Provide the (X, Y) coordinate of the cell's center where the given text is located.  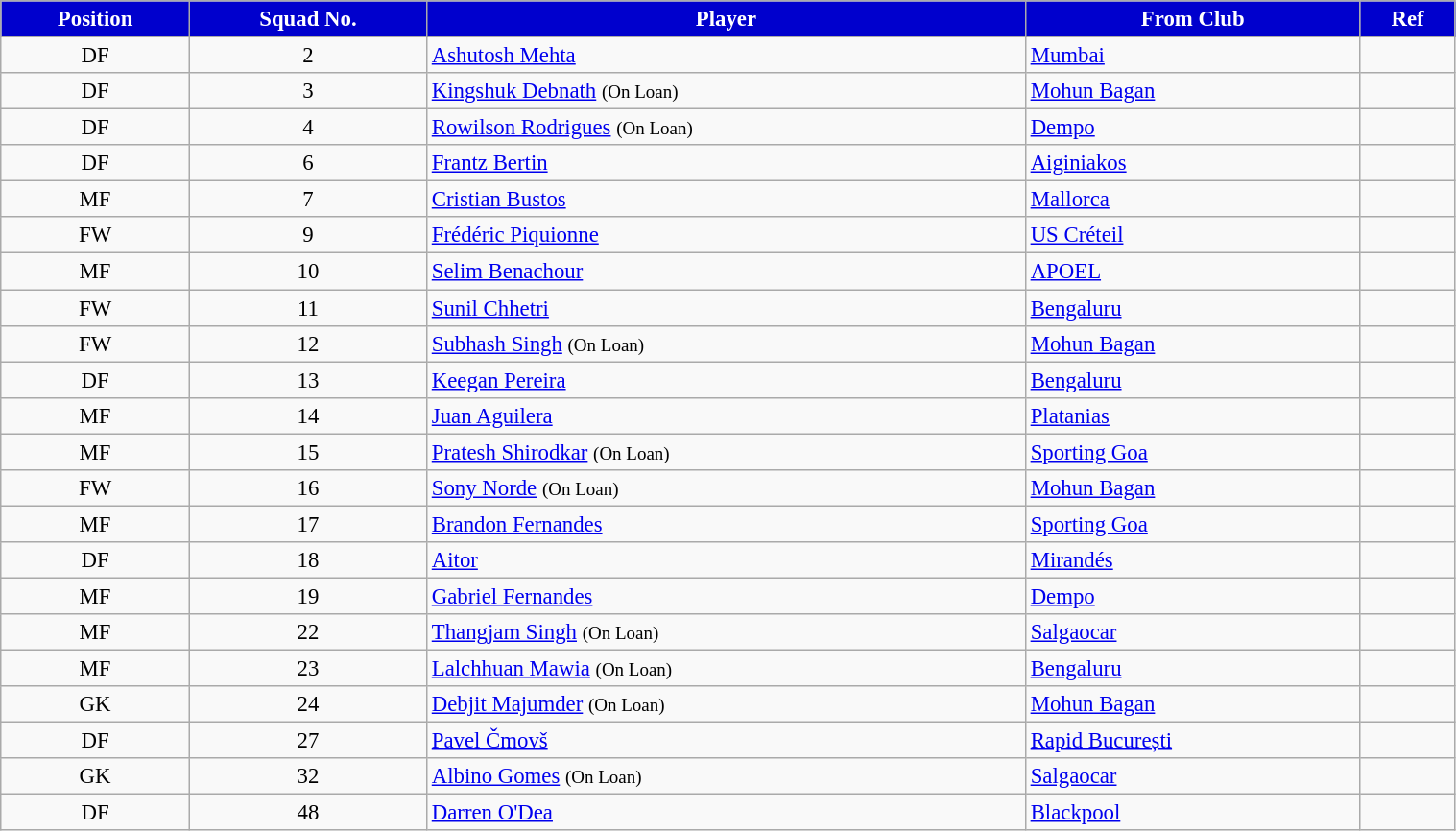
9 (307, 235)
Cristian Bustos (726, 200)
Pavel Čmovš (726, 741)
Aitor (726, 560)
Mirandés (1192, 560)
19 (307, 596)
Subhash Singh (On Loan) (726, 344)
Thangjam Singh (On Loan) (726, 632)
Sunil Chhetri (726, 308)
US Créteil (1192, 235)
48 (307, 813)
23 (307, 669)
Rowilson Rodrigues (On Loan) (726, 128)
6 (307, 163)
Rapid București (1192, 741)
Brandon Fernandes (726, 524)
Gabriel Fernandes (726, 596)
4 (307, 128)
27 (307, 741)
14 (307, 415)
Debjit Majumder (On Loan) (726, 704)
Frantz Bertin (726, 163)
24 (307, 704)
APOEL (1192, 272)
Squad No. (307, 19)
Platanias (1192, 415)
Mumbai (1192, 56)
Juan Aguilera (726, 415)
13 (307, 380)
Lalchhuan Mawia (On Loan) (726, 669)
3 (307, 91)
17 (307, 524)
Aiginiakos (1192, 163)
Blackpool (1192, 813)
10 (307, 272)
Darren O'Dea (726, 813)
11 (307, 308)
Pratesh Shirodkar (On Loan) (726, 452)
Keegan Pereira (726, 380)
Player (726, 19)
Position (96, 19)
16 (307, 488)
7 (307, 200)
Albino Gomes (On Loan) (726, 776)
18 (307, 560)
15 (307, 452)
From Club (1192, 19)
Mallorca (1192, 200)
Frédéric Piquionne (726, 235)
32 (307, 776)
Kingshuk Debnath (On Loan) (726, 91)
2 (307, 56)
Ashutosh Mehta (726, 56)
12 (307, 344)
Sony Norde (On Loan) (726, 488)
Selim Benachour (726, 272)
22 (307, 632)
Ref (1407, 19)
